For the text-containing cell, return its midpoint in [X, Y] coordinate format. 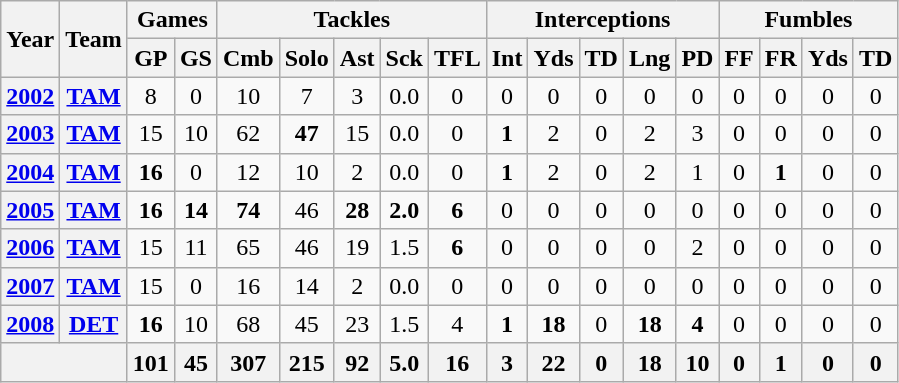
2.0 [404, 210]
Interceptions [602, 20]
GP [150, 58]
7 [306, 96]
Lng [649, 58]
2005 [30, 210]
Year [30, 39]
307 [248, 362]
65 [248, 248]
19 [357, 248]
23 [357, 324]
Solo [306, 58]
FR [780, 58]
2007 [30, 286]
FF [739, 58]
Tackles [352, 20]
47 [306, 134]
Cmb [248, 58]
GS [196, 58]
101 [150, 362]
PD [698, 58]
2006 [30, 248]
TFL [457, 58]
Ast [357, 58]
2008 [30, 324]
2002 [30, 96]
74 [248, 210]
2004 [30, 172]
62 [248, 134]
8 [150, 96]
DET [94, 324]
12 [248, 172]
Fumbles [808, 20]
Games [172, 20]
28 [357, 210]
5.0 [404, 362]
92 [357, 362]
Int [507, 58]
11 [196, 248]
68 [248, 324]
2003 [30, 134]
Sck [404, 58]
215 [306, 362]
Team [94, 39]
22 [554, 362]
